Detect which cell encompasses the target text, then output its [X, Y] center coordinate. 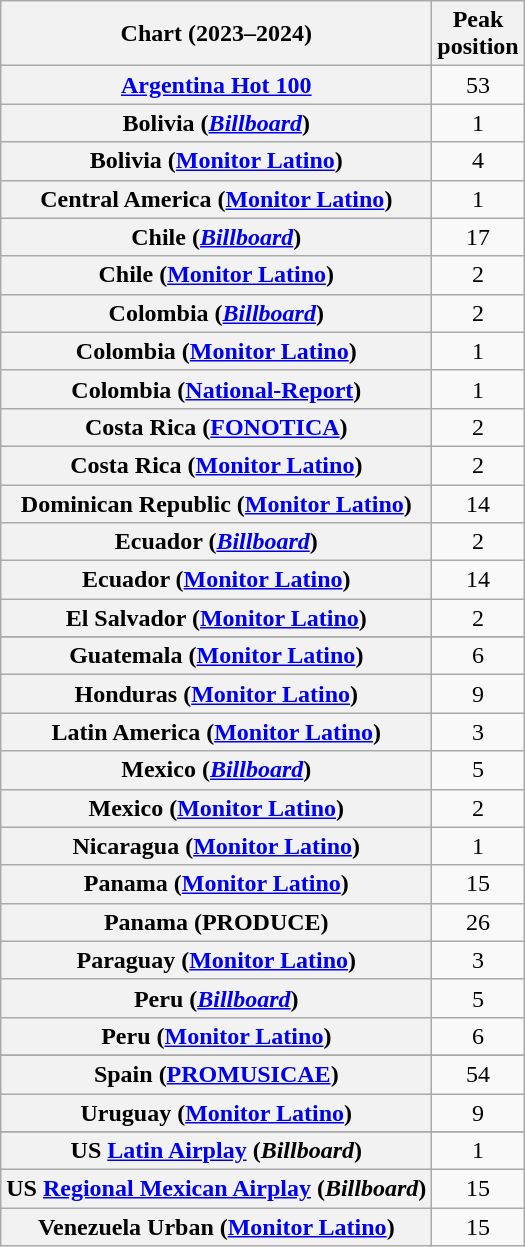
Colombia (Monitor Latino) [216, 351]
Panama (PRODUCE) [216, 922]
Mexico (Monitor Latino) [216, 808]
Chart (2023–2024) [216, 34]
Dominican Republic (Monitor Latino) [216, 503]
Paraguay (Monitor Latino) [216, 960]
Central America (Monitor Latino) [216, 199]
Chile (Monitor Latino) [216, 275]
Honduras (Monitor Latino) [216, 694]
Panama (Monitor Latino) [216, 884]
Costa Rica (Monitor Latino) [216, 465]
17 [478, 237]
US Regional Mexican Airplay (Billboard) [216, 1189]
Bolivia (Billboard) [216, 123]
Colombia (Billboard) [216, 313]
54 [478, 1074]
Ecuador (Billboard) [216, 542]
Bolivia (Monitor Latino) [216, 161]
26 [478, 922]
Venezuela Urban (Monitor Latino) [216, 1227]
Latin America (Monitor Latino) [216, 732]
Costa Rica (FONOTICA) [216, 427]
Ecuador (Monitor Latino) [216, 580]
El Salvador (Monitor Latino) [216, 618]
4 [478, 161]
Peru (Monitor Latino) [216, 1036]
53 [478, 85]
Peru (Billboard) [216, 998]
Nicaragua (Monitor Latino) [216, 846]
Colombia (National-Report) [216, 389]
Guatemala (Monitor Latino) [216, 656]
Argentina Hot 100 [216, 85]
Mexico (Billboard) [216, 770]
US Latin Airplay (Billboard) [216, 1151]
Spain (PROMUSICAE) [216, 1074]
Peakposition [478, 34]
Uruguay (Monitor Latino) [216, 1113]
Chile (Billboard) [216, 237]
